Provide the [X, Y] coordinate of the cell's center where the given text is located.  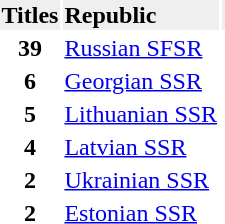
5 [30, 114]
Lithuanian SSR [141, 114]
Ukrainian SSR [141, 180]
Titles [30, 15]
Georgian SSR [141, 81]
Republic [141, 15]
39 [30, 48]
6 [30, 81]
Russian SFSR [141, 48]
2 [30, 180]
Latvian SSR [141, 147]
4 [30, 147]
